Identify which cell holds the provided text, then report its [X, Y] central coordinate. 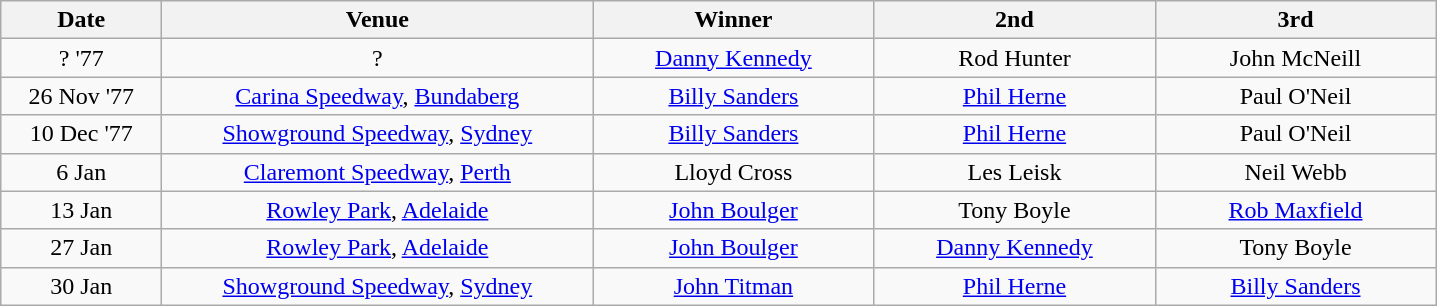
6 Jan [82, 172]
26 Nov '77 [82, 96]
John Titman [734, 286]
2nd [1014, 20]
Les Leisk [1014, 172]
10 Dec '77 [82, 134]
Venue [378, 20]
27 Jan [82, 248]
Neil Webb [1296, 172]
Winner [734, 20]
John McNeill [1296, 58]
Lloyd Cross [734, 172]
30 Jan [82, 286]
Date [82, 20]
3rd [1296, 20]
13 Jan [82, 210]
? '77 [82, 58]
Claremont Speedway, Perth [378, 172]
Carina Speedway, Bundaberg [378, 96]
Rob Maxfield [1296, 210]
? [378, 58]
Rod Hunter [1014, 58]
